Detect which cell encompasses the target text, then output its (X, Y) center coordinate. 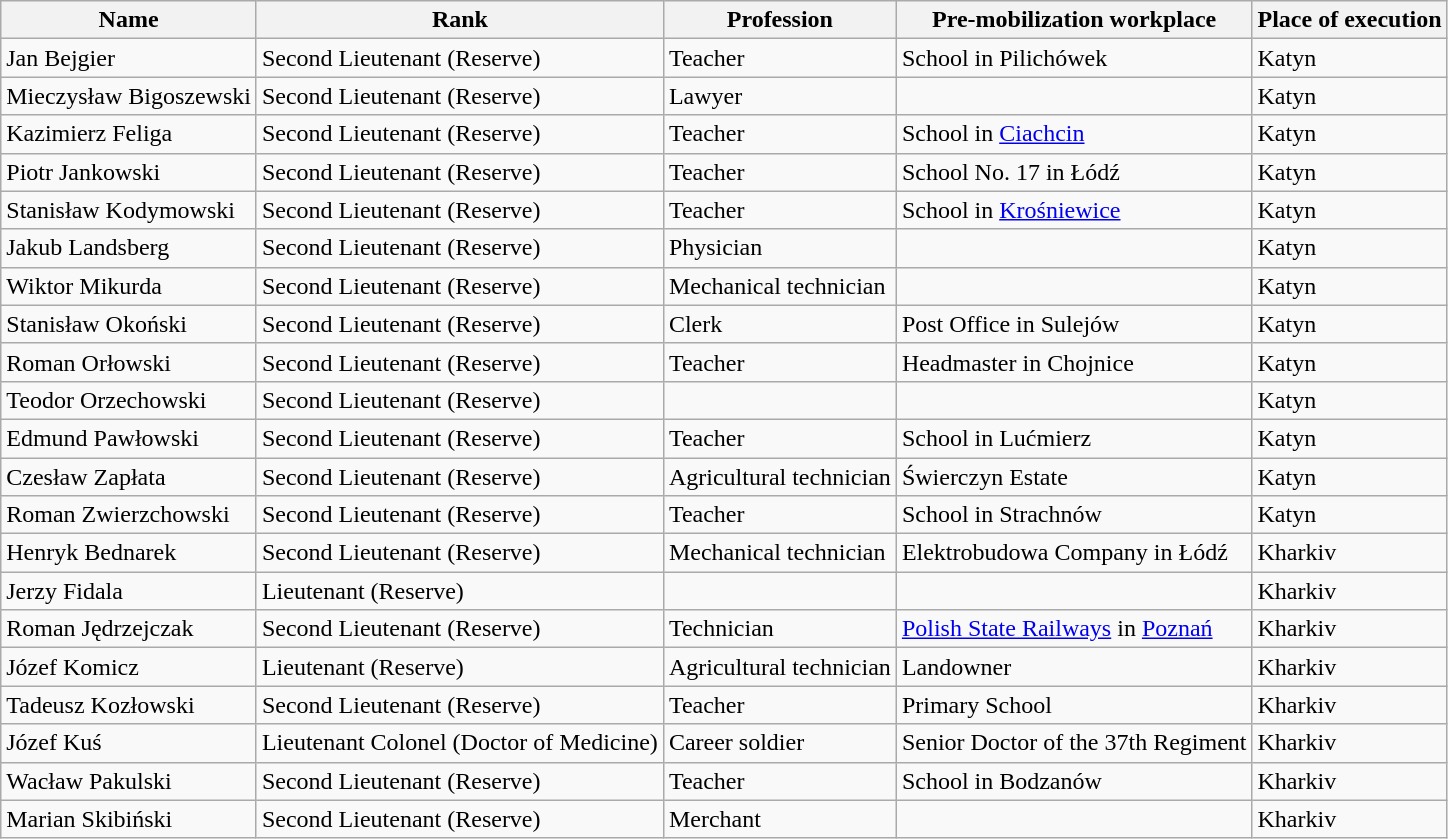
Physician (780, 248)
Place of execution (1350, 20)
Wiktor Mikurda (129, 286)
Technician (780, 629)
Headmaster in Chojnice (1074, 362)
Henryk Bednarek (129, 553)
Senior Doctor of the 37th Regiment (1074, 743)
School in Bodzanów (1074, 781)
School in Strachnów (1074, 515)
Career soldier (780, 743)
Roman Jędrzejczak (129, 629)
School in Lućmierz (1074, 438)
Lieutenant Colonel (Doctor of Medicine) (460, 743)
Marian Skibiński (129, 819)
Lawyer (780, 96)
Landowner (1074, 667)
Mieczysław Bigoszewski (129, 96)
School in Krośniewice (1074, 210)
Polish State Railways in Poznań (1074, 629)
Wacław Pakulski (129, 781)
Edmund Pawłowski (129, 438)
School in Pilichówek (1074, 58)
Jerzy Fidala (129, 591)
Roman Zwierzchowski (129, 515)
Rank (460, 20)
Merchant (780, 819)
Post Office in Sulejów (1074, 324)
Stanisław Okoński (129, 324)
Roman Orłowski (129, 362)
Clerk (780, 324)
Primary School (1074, 705)
Teodor Orzechowski (129, 400)
School in Ciachcin (1074, 134)
Profession (780, 20)
Józef Komicz (129, 667)
Name (129, 20)
Tadeusz Kozłowski (129, 705)
Pre-mobilization workplace (1074, 20)
Stanisław Kodymowski (129, 210)
Jakub Landsberg (129, 248)
Czesław Zapłata (129, 477)
Elektrobudowa Company in Łódź (1074, 553)
Jan Bejgier (129, 58)
Kazimierz Feliga (129, 134)
Świerczyn Estate (1074, 477)
Józef Kuś (129, 743)
School No. 17 in Łódź (1074, 172)
Piotr Jankowski (129, 172)
